Pinpoint the cell where the given text exists, returning its (x, y) midpoint coordinate. 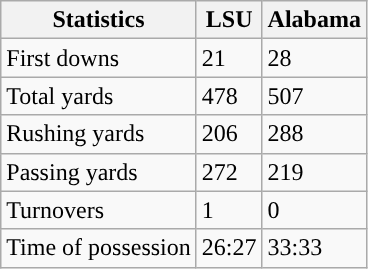
272 (229, 172)
21 (229, 58)
Passing yards (99, 172)
507 (314, 96)
478 (229, 96)
Alabama (314, 20)
First downs (99, 58)
219 (314, 172)
Turnovers (99, 210)
26:27 (229, 248)
288 (314, 134)
206 (229, 134)
Time of possession (99, 248)
LSU (229, 20)
28 (314, 58)
Rushing yards (99, 134)
1 (229, 210)
0 (314, 210)
Total yards (99, 96)
33:33 (314, 248)
Statistics (99, 20)
